Determine the (x, y) coordinate at the center of the cell enclosing the given text.  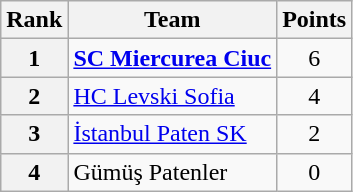
0 (314, 172)
3 (34, 134)
Gümüş Patenler (172, 172)
1 (34, 58)
HC Levski Sofia (172, 96)
Team (172, 20)
Points (314, 20)
Rank (34, 20)
6 (314, 58)
SC Miercurea Ciuc (172, 58)
İstanbul Paten SK (172, 134)
